Scan for the cell matching the given text and deliver its (X, Y) coordinate at center. 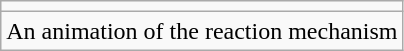
An animation of the reaction mechanism (202, 31)
